Output the (X, Y) coordinate of the center of the cell containing the given text.  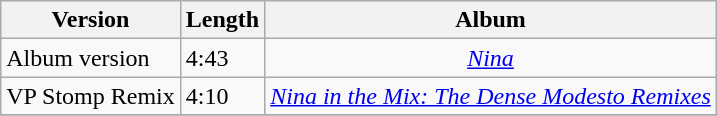
Version (91, 20)
Nina (491, 58)
Album version (91, 58)
VP Stomp Remix (91, 96)
Length (222, 20)
Nina in the Mix: The Dense Modesto Remixes (491, 96)
4:10 (222, 96)
4:43 (222, 58)
Album (491, 20)
